Provide the [x, y] coordinate of the cell's center where the given text is located.  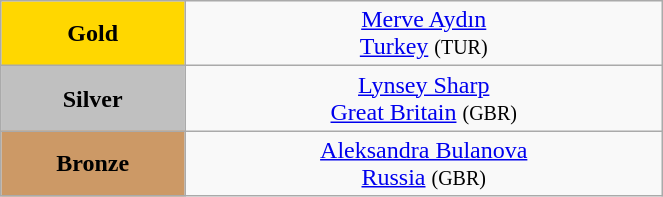
Gold [93, 34]
Bronze [93, 164]
Aleksandra BulanovaRussia (GBR) [424, 164]
Silver [93, 98]
Lynsey SharpGreat Britain (GBR) [424, 98]
Merve AydınTurkey (TUR) [424, 34]
